Capture the cell that displays the provided text and extract its [X, Y] central coordinate. 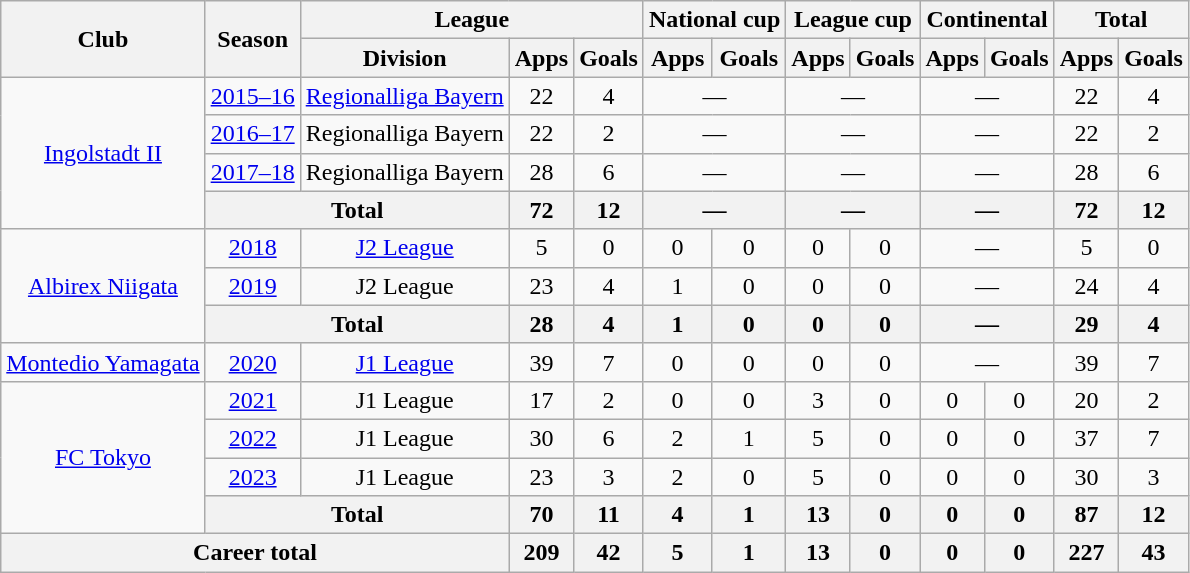
17 [541, 400]
43 [1154, 553]
2016–17 [252, 134]
FC Tokyo [103, 457]
League cup [853, 20]
Club [103, 39]
2023 [252, 477]
Division [404, 58]
87 [1086, 515]
20 [1086, 400]
2015–16 [252, 96]
Season [252, 39]
2019 [252, 286]
Montedio Yamagata [103, 362]
24 [1086, 286]
Albirex Niigata [103, 286]
2022 [252, 438]
29 [1086, 324]
11 [609, 515]
Continental [987, 20]
2017–18 [252, 172]
2018 [252, 248]
227 [1086, 553]
209 [541, 553]
37 [1086, 438]
Career total [255, 553]
70 [541, 515]
2021 [252, 400]
Ingolstadt II [103, 153]
League [472, 20]
42 [609, 553]
National cup [714, 20]
2020 [252, 362]
